Capture the cell that displays the provided text and extract its [X, Y] central coordinate. 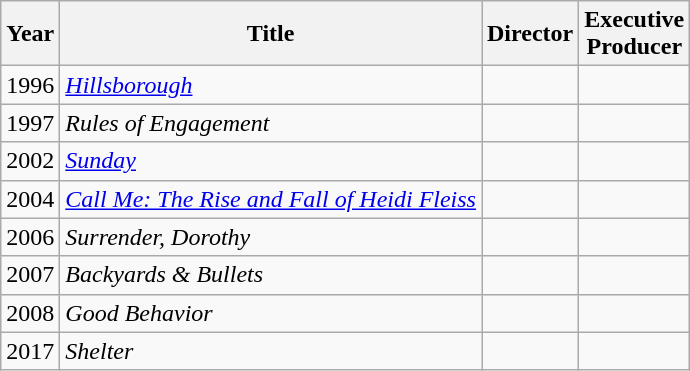
Rules of Engagement [271, 123]
Backyards & Bullets [271, 275]
2002 [30, 161]
Call Me: The Rise and Fall of Heidi Fleiss [271, 199]
Title [271, 34]
Surrender, Dorothy [271, 237]
2004 [30, 199]
ExecutiveProducer [634, 34]
1997 [30, 123]
2008 [30, 313]
2007 [30, 275]
2006 [30, 237]
Shelter [271, 351]
Hillsborough [271, 85]
Sunday [271, 161]
2017 [30, 351]
1996 [30, 85]
Director [530, 34]
Year [30, 34]
Good Behavior [271, 313]
